Capture the cell that displays the provided text and extract its (x, y) central coordinate. 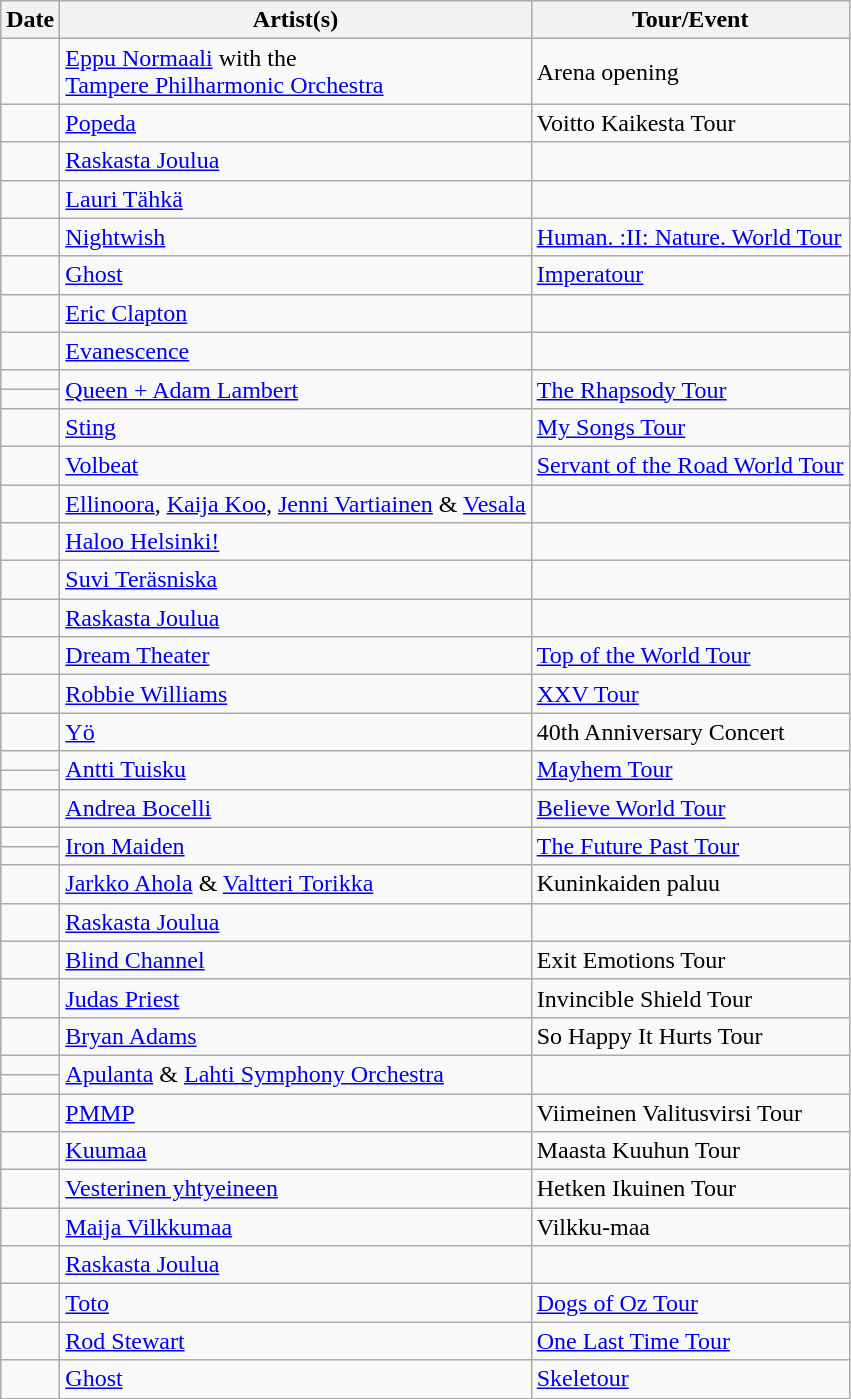
Popeda (296, 123)
Jarkko Ahola & Valtteri Torikka (296, 884)
Bryan Adams (296, 1036)
Arena opening (690, 72)
Lauri Tähkä (296, 199)
Haloo Helsinki! (296, 542)
Vilkku-maa (690, 1227)
The Future Past Tour (690, 846)
Maija Vilkkumaa (296, 1227)
Evanescence (296, 351)
The Rhapsody Tour (690, 389)
Date (30, 20)
Antti Tuisku (296, 770)
Blind Channel (296, 960)
XXV Tour (690, 694)
Invincible Shield Tour (690, 998)
Viimeinen Valitusvirsi Tour (690, 1113)
So Happy It Hurts Tour (690, 1036)
Artist(s) (296, 20)
Queen + Adam Lambert (296, 389)
Tour/Event (690, 20)
Dream Theater (296, 656)
Exit Emotions Tour (690, 960)
Human. :II: Nature. World Tour (690, 237)
Voitto Kaikesta Tour (690, 123)
Kuninkaiden paluu (690, 884)
One Last Time Tour (690, 1341)
Maasta Kuuhun Tour (690, 1151)
Apulanta & Lahti Symphony Orchestra (296, 1074)
Believe World Tour (690, 808)
Nightwish (296, 237)
Vesterinen yhtyeineen (296, 1189)
Rod Stewart (296, 1341)
Yö (296, 732)
40th Anniversary Concert (690, 732)
Ellinoora, Kaija Koo, Jenni Vartiainen & Vesala (296, 503)
Imperatour (690, 275)
Mayhem Tour (690, 770)
Kuumaa (296, 1151)
Suvi Teräsniska (296, 580)
Skeletour (690, 1379)
Eppu Normaali with the Tampere Philharmonic Orchestra (296, 72)
Eric Clapton (296, 313)
Sting (296, 427)
Servant of the Road World Tour (690, 465)
Judas Priest (296, 998)
Dogs of Oz Tour (690, 1303)
Iron Maiden (296, 846)
Toto (296, 1303)
Robbie Williams (296, 694)
Volbeat (296, 465)
Andrea Bocelli (296, 808)
Top of the World Tour (690, 656)
Hetken Ikuinen Tour (690, 1189)
My Songs Tour (690, 427)
PMMP (296, 1113)
